Pinpoint the cell where the given text exists, returning its (X, Y) midpoint coordinate. 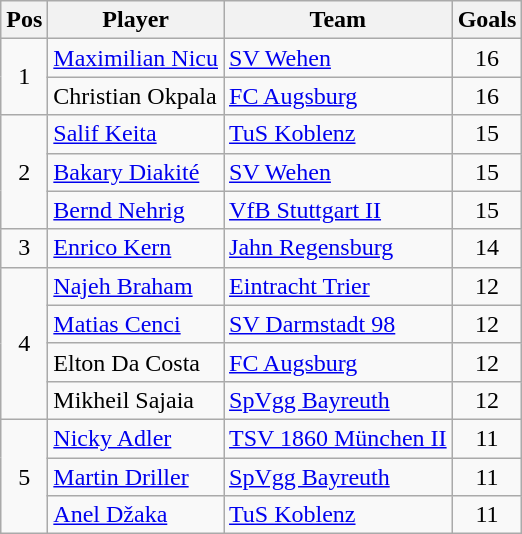
5 (24, 476)
Salif Keita (136, 134)
Christian Okpala (136, 96)
TSV 1860 München II (338, 438)
3 (24, 248)
Pos (24, 20)
Bernd Nehrig (136, 210)
Najeh Braham (136, 286)
Mikheil Sajaia (136, 400)
Enrico Kern (136, 248)
Bakary Diakité (136, 172)
Player (136, 20)
Elton Da Costa (136, 362)
Matias Cenci (136, 324)
Martin Driller (136, 477)
1 (24, 77)
14 (487, 248)
Nicky Adler (136, 438)
4 (24, 343)
Jahn Regensburg (338, 248)
Maximilian Nicu (136, 58)
Team (338, 20)
Anel Džaka (136, 515)
Goals (487, 20)
VfB Stuttgart II (338, 210)
Eintracht Trier (338, 286)
SV Darmstadt 98 (338, 324)
2 (24, 172)
